Return the [X, Y] coordinate for the center point of the cell that contains the specified text.  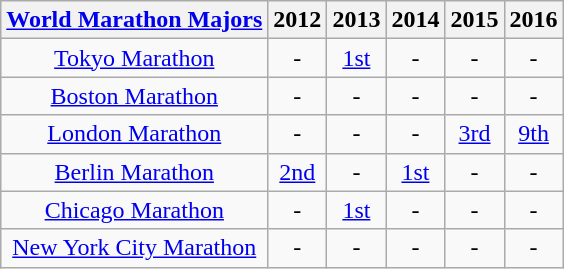
2012 [298, 20]
Berlin Marathon [134, 172]
Chicago Marathon [134, 210]
2013 [356, 20]
2015 [474, 20]
World Marathon Majors [134, 20]
Boston Marathon [134, 96]
Tokyo Marathon [134, 58]
London Marathon [134, 134]
2nd [298, 172]
2016 [534, 20]
New York City Marathon [134, 248]
3rd [474, 134]
9th [534, 134]
2014 [416, 20]
